Search for the cell housing the specified text and yield its [X, Y] center coordinate. 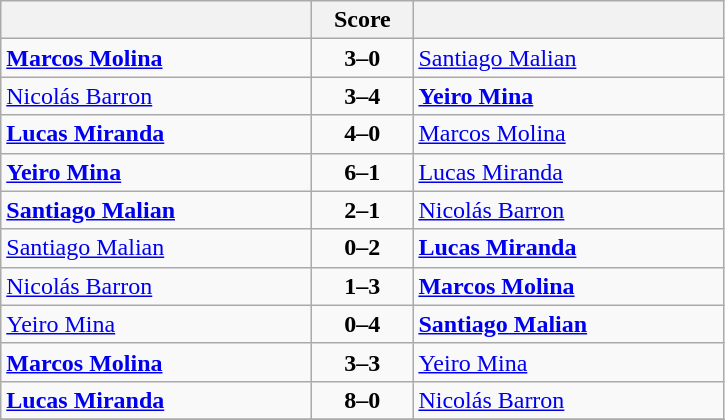
3–4 [362, 96]
6–1 [362, 172]
2–1 [362, 210]
3–3 [362, 362]
0–2 [362, 248]
4–0 [362, 134]
1–3 [362, 286]
Score [362, 20]
3–0 [362, 58]
8–0 [362, 400]
0–4 [362, 324]
